Return (X, Y) of the center of cell containing provided text 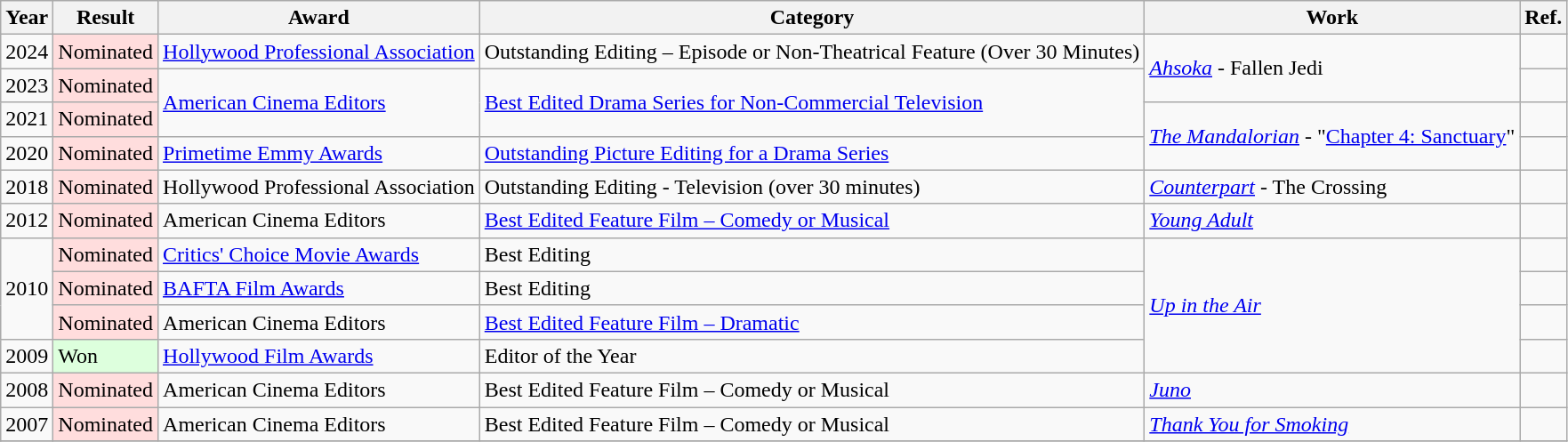
Award (319, 18)
Young Adult (1332, 221)
Ahsoka - Fallen Jedi (1332, 68)
2021 (27, 119)
Editor of the Year (812, 356)
Won (106, 356)
Outstanding Editing – Episode or Non-Theatrical Feature (Over 30 Minutes) (812, 52)
Hollywood Film Awards (319, 356)
2020 (27, 153)
2008 (27, 390)
Outstanding Picture Editing for a Drama Series (812, 153)
Critics' Choice Movie Awards (319, 254)
2010 (27, 288)
2009 (27, 356)
BAFTA Film Awards (319, 288)
Ref. (1544, 18)
2012 (27, 221)
Work (1332, 18)
Best Edited Drama Series for Non-Commercial Television (812, 102)
Juno (1332, 390)
2018 (27, 187)
The Mandalorian - "Chapter 4: Sanctuary" (1332, 136)
Counterpart - The Crossing (1332, 187)
Best Edited Feature Film – Dramatic (812, 322)
Outstanding Editing - Television (over 30 minutes) (812, 187)
Primetime Emmy Awards (319, 153)
Up in the Air (1332, 305)
2024 (27, 52)
2023 (27, 85)
Result (106, 18)
Category (812, 18)
Thank You for Smoking (1332, 424)
2007 (27, 424)
Year (27, 18)
